Pinpoint the cell where the given text exists, returning its [x, y] midpoint coordinate. 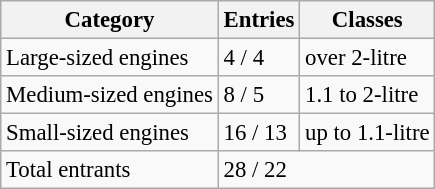
over 2-litre [368, 58]
Category [110, 20]
Small-sized engines [110, 133]
Classes [368, 20]
Medium-sized engines [110, 95]
4 / 4 [258, 58]
Entries [258, 20]
1.1 to 2-litre [368, 95]
Total entrants [110, 170]
Large-sized engines [110, 58]
up to 1.1-litre [368, 133]
8 / 5 [258, 95]
28 / 22 [326, 170]
16 / 13 [258, 133]
